Return (X, Y) of the center of cell containing provided text 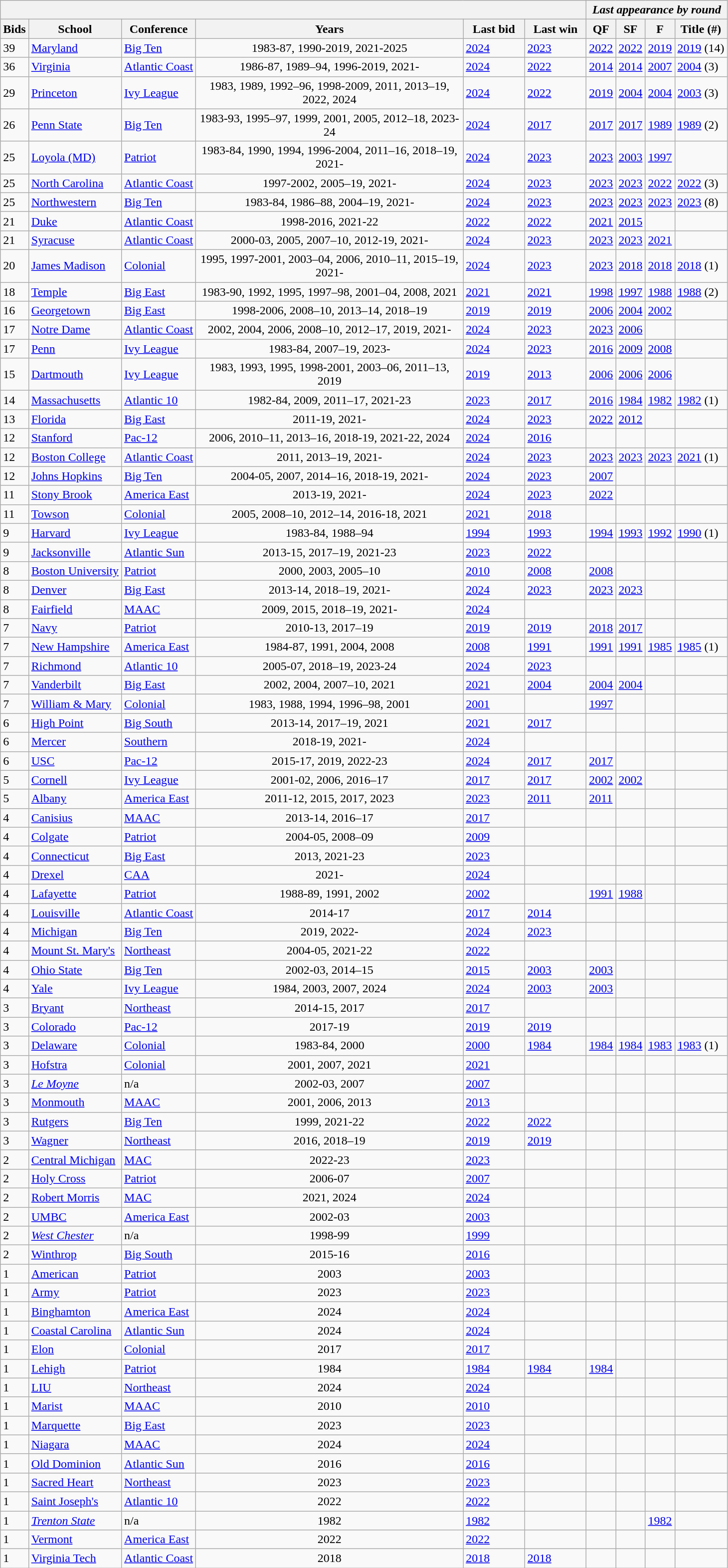
2021 (1) (701, 457)
14 (14, 400)
2002, 2004, 2007–10, 2021 (330, 685)
SF (630, 29)
Massachusetts (75, 400)
2011, 2013–19, 2021- (330, 457)
Title (#) (701, 29)
2006-07 (330, 1178)
1998-99 (330, 1236)
2011-12, 2015, 2017, 2023 (330, 799)
Bids (14, 29)
Syracuse (75, 240)
1983-84, 1988–94 (330, 533)
2004 (3) (701, 67)
2004-05, 2008–09 (330, 837)
F (660, 29)
1983-87, 1990-2019, 2021-2025 (330, 48)
1997-2002, 2005–19, 2021- (330, 183)
Coastal Carolina (75, 1331)
1998-2006, 2008–10, 2013–14, 2018–19 (330, 311)
2019, 2022- (330, 932)
2004-05, 2007, 2014–16, 2018-19, 2021- (330, 476)
Lehigh (75, 1368)
1998-2016, 2021-22 (330, 221)
Last win (555, 29)
2002, 2004, 2006, 2008–10, 2012–17, 2019, 2021- (330, 330)
Loyola (MD) (75, 158)
Connecticut (75, 856)
Penn State (75, 125)
Maryland (75, 48)
Mercer (75, 742)
Central Michigan (75, 1159)
Florida (75, 419)
2013-19, 2021- (330, 495)
2005-07, 2018–19, 2023-24 (330, 666)
Winthrop (75, 1255)
2002-03, 2007 (330, 1084)
LIU (75, 1387)
Virginia (75, 67)
Denver (75, 590)
USC (75, 761)
Northwestern (75, 202)
18 (14, 292)
Stanford (75, 438)
2013-15, 2017–19, 2021-23 (330, 552)
2015-17, 2019, 2022-23 (330, 761)
West Chester (75, 1236)
Richmond (75, 666)
2016, 2018–19 (330, 1140)
2000 (494, 1046)
16 (14, 311)
UMBC (75, 1217)
2002-03 (330, 1217)
Boston University (75, 571)
Ohio State (75, 970)
Conference (159, 29)
1999, 2021-22 (330, 1121)
Saint Joseph's (75, 1501)
1998 (601, 292)
Johns Hopkins (75, 476)
2019 (14) (701, 48)
Canisius (75, 818)
2013-14, 2017–19, 2021 (330, 723)
2001, 2006, 2013 (330, 1103)
39 (14, 48)
Years (330, 29)
2023 (8) (701, 202)
Georgetown (75, 311)
2000, 2003, 2005–10 (330, 571)
1989 (660, 125)
2009, 2015, 2018–19, 2021- (330, 609)
1983 (1) (701, 1046)
Marquette (75, 1425)
2018-19, 2021- (330, 742)
1992 (660, 533)
Harvard (75, 533)
Old Dominion (75, 1463)
2000-03, 2005, 2007–10, 2012-19, 2021- (330, 240)
1988-89, 1991, 2002 (330, 894)
1983, 1993, 1995, 1998-2001, 2003–06, 2011–13, 2019 (330, 374)
2005, 2008–10, 2012–14, 2016-18, 2021 (330, 514)
2021- (330, 875)
1982 (1) (701, 400)
Duke (75, 221)
Le Moyne (75, 1084)
Marist (75, 1406)
13 (14, 419)
William & Mary (75, 704)
2013-14, 2016–17 (330, 818)
1989 (2) (701, 125)
2022 (3) (701, 183)
2015-16 (330, 1255)
1983, 1988, 1994, 1996–98, 2001 (330, 704)
Binghamton (75, 1312)
American (75, 1274)
Boston College (75, 457)
Bryant (75, 1008)
CAA (159, 875)
Towson (75, 514)
2001 (494, 704)
1988 (2) (701, 292)
Temple (75, 292)
2010-13, 2017–19 (330, 628)
Rutgers (75, 1121)
2006, 2010–11, 2013–16, 2018-19, 2021-22, 2024 (330, 438)
2013, 2021-23 (330, 856)
Princeton (75, 93)
1985 (1) (701, 647)
2014-15, 2017 (330, 1008)
1995, 1997-2001, 2003–04, 2006, 2010–11, 2015–19, 2021- (330, 265)
Hofstra (75, 1065)
Mount St. Mary's (75, 951)
29 (14, 93)
26 (14, 125)
Monmouth (75, 1103)
2022-23 (330, 1159)
1983-84, 2007–19, 2023- (330, 349)
2001, 2007, 2021 (330, 1065)
Albany (75, 799)
Dartmouth (75, 374)
North Carolina (75, 183)
Holy Cross (75, 1178)
36 (14, 67)
1983, 1989, 1992–96, 1998-2009, 2011, 2013–19, 2022, 2024 (330, 93)
High Point (75, 723)
2018 (1) (701, 265)
Niagara (75, 1444)
James Madison (75, 265)
1985 (660, 647)
1983-84, 1990, 1994, 1996-2004, 2011–16, 2018–19, 2021- (330, 158)
2003 (3) (701, 93)
2013-14, 2018–19, 2021- (330, 590)
2012 (630, 419)
Robert Morris (75, 1197)
Delaware (75, 1046)
2011-19, 2021- (330, 419)
Last bid (494, 29)
1983 (660, 1046)
2002-03, 2014–15 (330, 970)
Elon (75, 1349)
Michigan (75, 932)
Cornell (75, 780)
New Hampshire (75, 647)
Louisville (75, 912)
1983-84, 2000 (330, 1046)
Virginia Tech (75, 1559)
Last appearance by round (657, 10)
Vermont (75, 1540)
Navy (75, 628)
Southern (159, 742)
1983-93, 1995–97, 1999, 2001, 2005, 2012–18, 2023-24 (330, 125)
2001-02, 2006, 2016–17 (330, 780)
Trenton State (75, 1520)
QF (601, 29)
20 (14, 265)
Sacred Heart (75, 1482)
Jacksonville (75, 552)
Colorado (75, 1027)
Stony Brook (75, 495)
1984-87, 1991, 2004, 2008 (330, 647)
Yale (75, 989)
1984, 2003, 2007, 2024 (330, 989)
2014-17 (330, 912)
1999 (494, 1236)
Lafayette (75, 894)
1983-90, 1992, 1995, 1997–98, 2001–04, 2008, 2021 (330, 292)
1986-87, 1989–94, 1996-2019, 2021- (330, 67)
Army (75, 1293)
1990 (1) (701, 533)
Notre Dame (75, 330)
15 (14, 374)
Drexel (75, 875)
Wagner (75, 1140)
Penn (75, 349)
Colgate (75, 837)
1982-84, 2009, 2011–17, 2021-23 (330, 400)
Vanderbilt (75, 685)
2021, 2024 (330, 1197)
Fairfield (75, 609)
School (75, 29)
2017-19 (330, 1027)
2004-05, 2021-22 (330, 951)
1983-84, 1986–88, 2004–19, 2021- (330, 202)
